Output the [X, Y] coordinate of the center of the cell containing the given text.  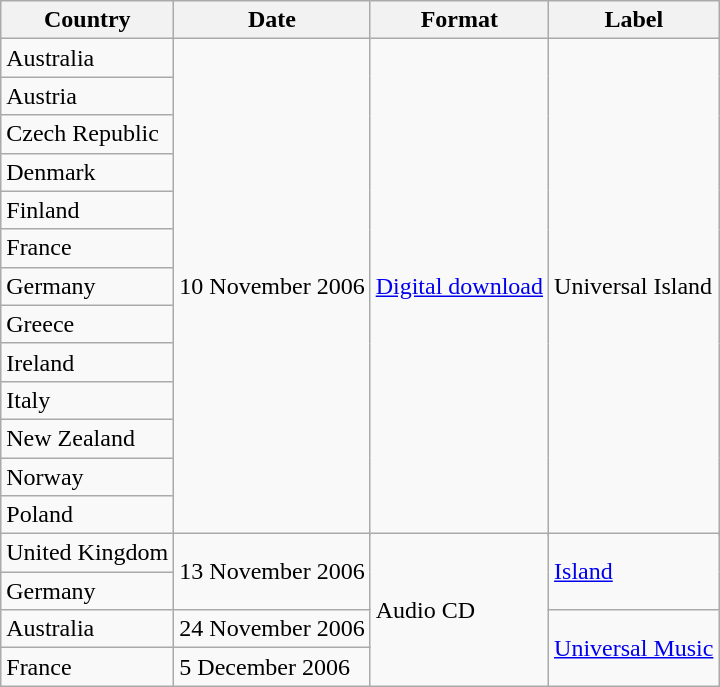
Digital download [459, 286]
New Zealand [88, 438]
Audio CD [459, 610]
13 November 2006 [272, 572]
Greece [88, 324]
Norway [88, 477]
Czech Republic [88, 134]
Universal Music [634, 648]
10 November 2006 [272, 286]
United Kingdom [88, 553]
Austria [88, 96]
Label [634, 20]
Poland [88, 515]
Universal Island [634, 286]
Denmark [88, 172]
Country [88, 20]
24 November 2006 [272, 629]
Format [459, 20]
Italy [88, 400]
Ireland [88, 362]
Finland [88, 210]
Island [634, 572]
5 December 2006 [272, 667]
Date [272, 20]
